Find where the given text appears and provide that cell's center as (x, y) coordinate. 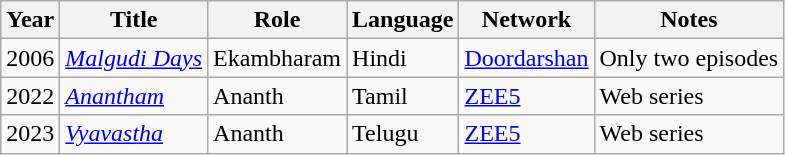
Hindi (403, 58)
Title (134, 20)
Only two episodes (689, 58)
Vyavastha (134, 134)
Anantham (134, 96)
Language (403, 20)
Network (526, 20)
2022 (30, 96)
Notes (689, 20)
Telugu (403, 134)
Year (30, 20)
Tamil (403, 96)
Role (278, 20)
Doordarshan (526, 58)
2006 (30, 58)
Malgudi Days (134, 58)
2023 (30, 134)
Ekambharam (278, 58)
